From the cell containing the given text, extract its center point as (X, Y) coordinate. 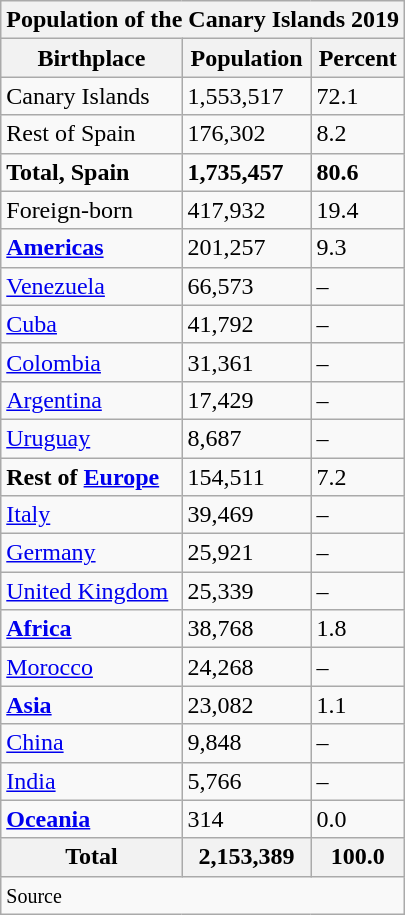
Oceania (92, 819)
1.8 (358, 629)
38,768 (246, 629)
Morocco (92, 667)
8.2 (358, 134)
1,735,457 (246, 172)
Cuba (92, 324)
Total, Spain (92, 172)
2,153,389 (246, 857)
Percent (358, 58)
Uruguay (92, 438)
23,082 (246, 705)
Source (203, 895)
Population (246, 58)
Foreign-born (92, 210)
Argentina (92, 400)
31,361 (246, 362)
Colombia (92, 362)
72.1 (358, 96)
66,573 (246, 286)
9,848 (246, 743)
Canary Islands (92, 96)
Africa (92, 629)
314 (246, 819)
Rest of Europe (92, 477)
17,429 (246, 400)
24,268 (246, 667)
5,766 (246, 781)
1,553,517 (246, 96)
Americas (92, 248)
Germany (92, 553)
Population of the Canary Islands 2019 (203, 20)
0.0 (358, 819)
Birthplace (92, 58)
7.2 (358, 477)
8,687 (246, 438)
Rest of Spain (92, 134)
Venezuela (92, 286)
154,511 (246, 477)
19.4 (358, 210)
100.0 (358, 857)
80.6 (358, 172)
25,339 (246, 591)
1.1 (358, 705)
41,792 (246, 324)
39,469 (246, 515)
China (92, 743)
Italy (92, 515)
201,257 (246, 248)
Asia (92, 705)
417,932 (246, 210)
Total (92, 857)
176,302 (246, 134)
United Kingdom (92, 591)
25,921 (246, 553)
9.3 (358, 248)
India (92, 781)
